Scan for the cell matching the given text and deliver its [X, Y] coordinate at center. 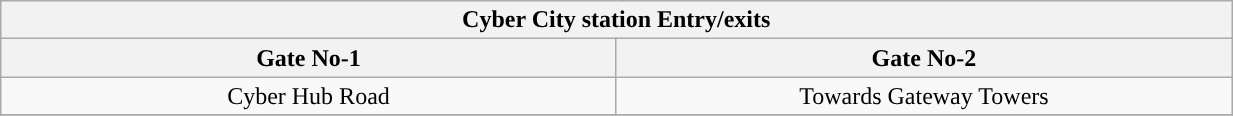
Cyber City station Entry/exits [616, 20]
Gate No-1 [308, 58]
Towards Gateway Towers [924, 96]
Gate No-2 [924, 58]
Cyber Hub Road [308, 96]
